Provide the [x, y] coordinate of the cell's center where the given text is located.  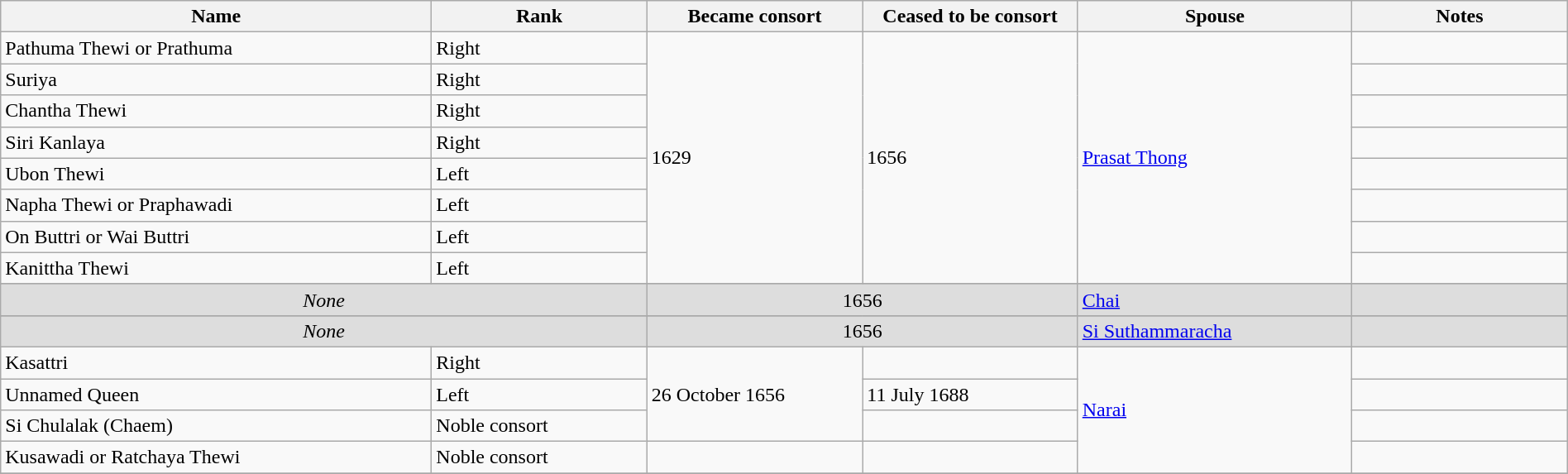
Became consort [754, 17]
Spouse [1214, 17]
Narai [1214, 409]
Kanittha Thewi [217, 268]
Kasattri [217, 362]
Rank [539, 17]
Kusawadi or Ratchaya Thewi [217, 457]
Notes [1460, 17]
1629 [754, 158]
Suriya [217, 79]
Napha Thewi or Praphawadi [217, 205]
Unnamed Queen [217, 395]
11 July 1688 [970, 395]
Chantha Thewi [217, 111]
Si Suthammaracha [1214, 331]
Chai [1214, 299]
Pathuma Thewi or Prathuma [217, 48]
Ceased to be consort [970, 17]
Si Chulalak (Chaem) [217, 426]
On Buttri or Wai Buttri [217, 237]
Prasat Thong [1214, 158]
26 October 1656 [754, 394]
Siri Kanlaya [217, 142]
Ubon Thewi [217, 174]
Name [217, 17]
